Extract the [x, y] coordinate from the center of the cell holding the provided text.  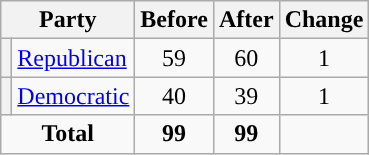
Total [68, 134]
Democratic [74, 96]
Republican [74, 58]
After [246, 20]
40 [174, 96]
Change [324, 20]
60 [246, 58]
59 [174, 58]
Party [68, 20]
39 [246, 96]
Before [174, 20]
